Extract the (x, y) coordinate from the center of the cell holding the provided text.  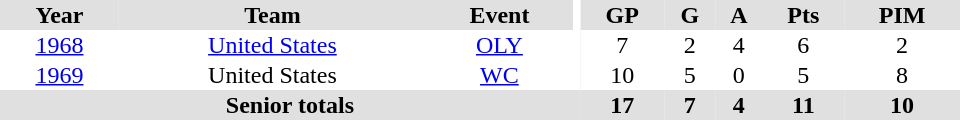
Year (60, 15)
Pts (804, 15)
Team (272, 15)
1969 (60, 75)
11 (804, 105)
G (690, 15)
17 (622, 105)
1968 (60, 45)
0 (738, 75)
Senior totals (290, 105)
Event (500, 15)
6 (804, 45)
PIM (902, 15)
A (738, 15)
8 (902, 75)
GP (622, 15)
WC (500, 75)
OLY (500, 45)
